For the text-containing cell, return its midpoint in [x, y] coordinate format. 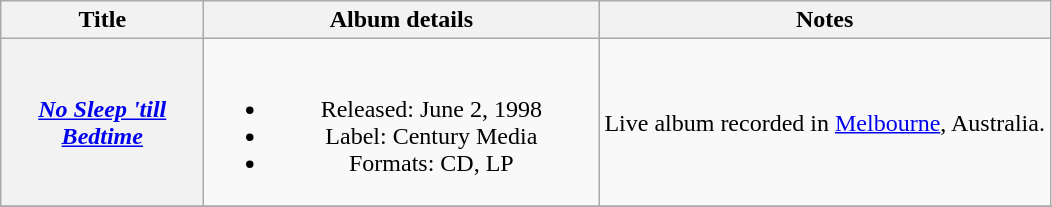
Live album recorded in Melbourne, Australia. [825, 122]
Album details [402, 20]
Released: June 2, 1998Label: Century MediaFormats: CD, LP [402, 122]
No Sleep 'till Bedtime [102, 122]
Title [102, 20]
Notes [825, 20]
